Determine the (x, y) coordinate at the center of the cell enclosing the given text.  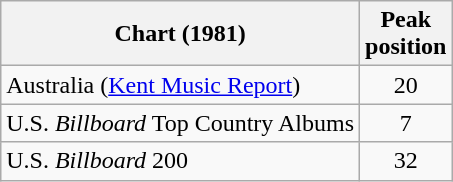
U.S. Billboard 200 (180, 161)
20 (406, 85)
Peakposition (406, 34)
32 (406, 161)
U.S. Billboard Top Country Albums (180, 123)
Chart (1981) (180, 34)
7 (406, 123)
Australia (Kent Music Report) (180, 85)
